Capture the cell that displays the provided text and extract its [x, y] central coordinate. 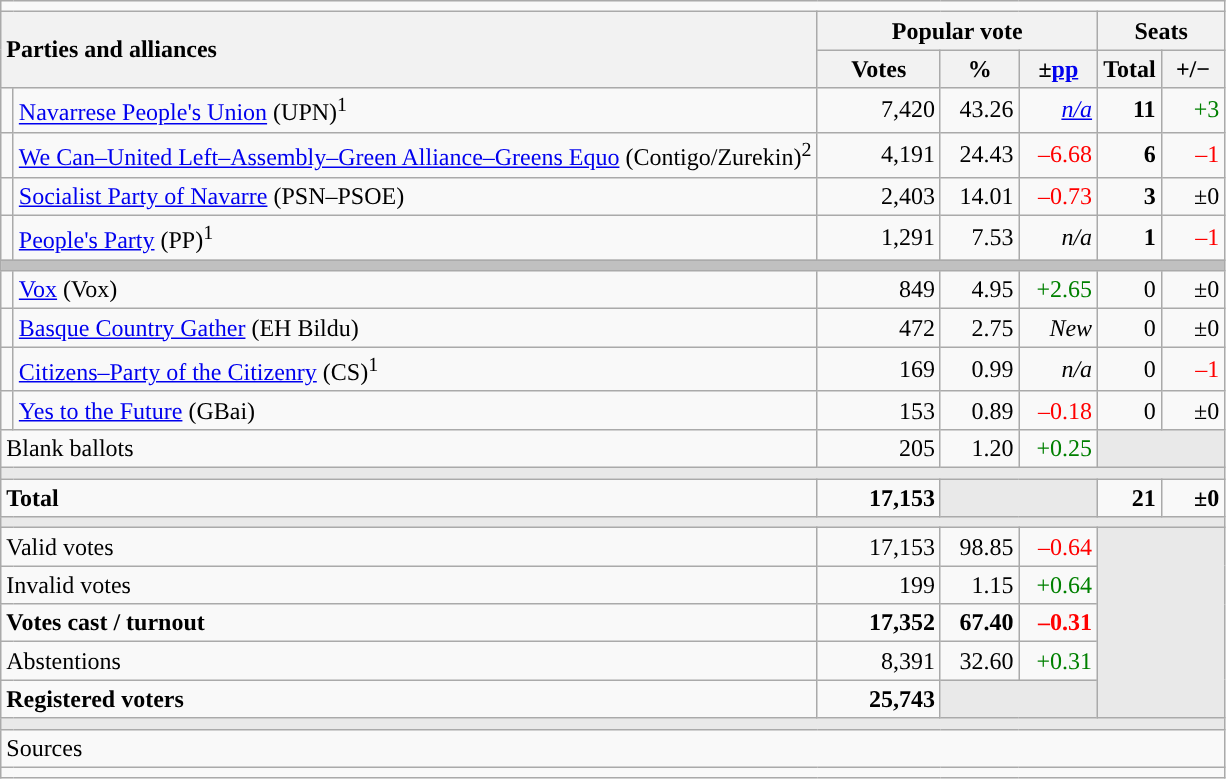
14.01 [980, 196]
Votes cast / turnout [409, 623]
+3 [1193, 110]
–0.64 [1058, 547]
3 [1130, 196]
67.40 [980, 623]
Votes [879, 69]
7,420 [879, 110]
+0.64 [1058, 585]
Parties and alliances [409, 50]
+0.31 [1058, 661]
2,403 [879, 196]
17,352 [879, 623]
+2.65 [1058, 290]
Navarrese People's Union (UPN)1 [415, 110]
1.15 [980, 585]
+0.25 [1058, 448]
People's Party (PP)1 [415, 238]
+/− [1193, 69]
Basque Country Gather (EH Bildu) [415, 328]
New [1058, 328]
11 [1130, 110]
205 [879, 448]
8,391 [879, 661]
4,191 [879, 154]
Invalid votes [409, 585]
849 [879, 290]
1,291 [879, 238]
–0.18 [1058, 410]
Sources [613, 748]
0.99 [980, 370]
Seats [1162, 31]
Socialist Party of Navarre (PSN–PSOE) [415, 196]
153 [879, 410]
% [980, 69]
1 [1130, 238]
–0.73 [1058, 196]
472 [879, 328]
25,743 [879, 699]
Citizens–Party of the Citizenry (CS)1 [415, 370]
–6.68 [1058, 154]
Popular vote [958, 31]
7.53 [980, 238]
Valid votes [409, 547]
Abstentions [409, 661]
4.95 [980, 290]
We Can–United Left–Assembly–Green Alliance–Greens Equo (Contigo/Zurekin)2 [415, 154]
21 [1130, 498]
2.75 [980, 328]
24.43 [980, 154]
6 [1130, 154]
Yes to the Future (GBai) [415, 410]
Blank ballots [409, 448]
Registered voters [409, 699]
43.26 [980, 110]
Vox (Vox) [415, 290]
–0.31 [1058, 623]
1.20 [980, 448]
169 [879, 370]
98.85 [980, 547]
32.60 [980, 661]
0.89 [980, 410]
±pp [1058, 69]
199 [879, 585]
